From the cell containing the given text, extract its center point as [X, Y] coordinate. 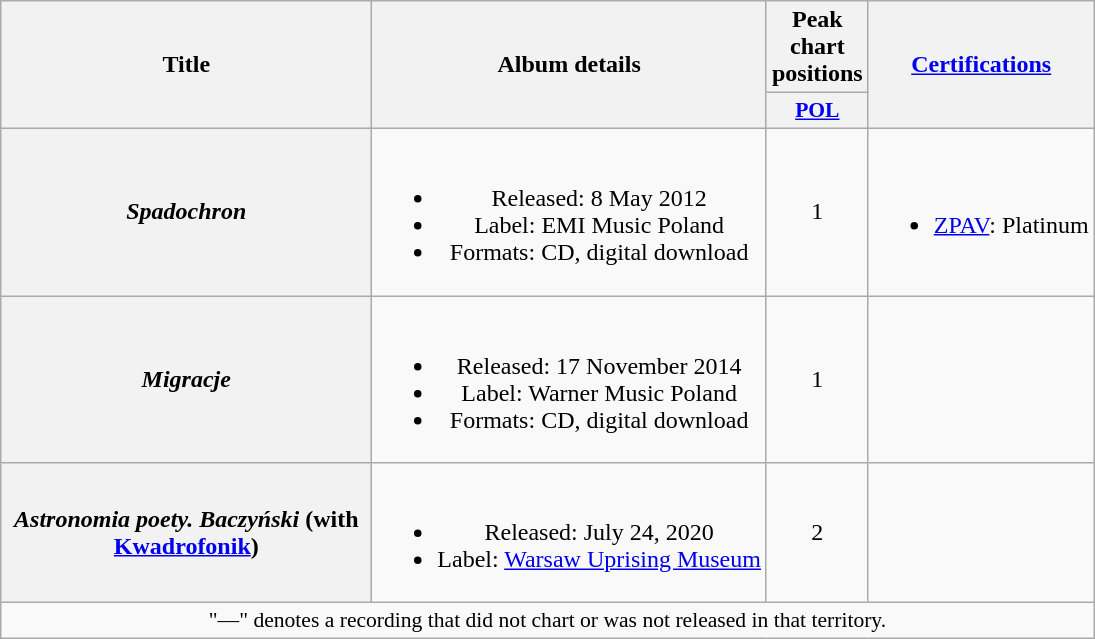
Album details [570, 65]
2 [817, 533]
Released: July 24, 2020Label: Warsaw Uprising Museum [570, 533]
Released: 17 November 2014Label: Warner Music PolandFormats: CD, digital download [570, 380]
"—" denotes a recording that did not chart or was not released in that territory. [548, 621]
Certifications [981, 65]
POL [817, 111]
Released: 8 May 2012Label: EMI Music PolandFormats: CD, digital download [570, 212]
Migracje [186, 380]
Spadochron [186, 212]
ZPAV: Platinum [981, 212]
Title [186, 65]
Astronomia poety. Baczyński (with Kwadrofonik) [186, 533]
Peak chart positions [817, 47]
